Locate the cell with the specified text and output its [X, Y] center coordinate. 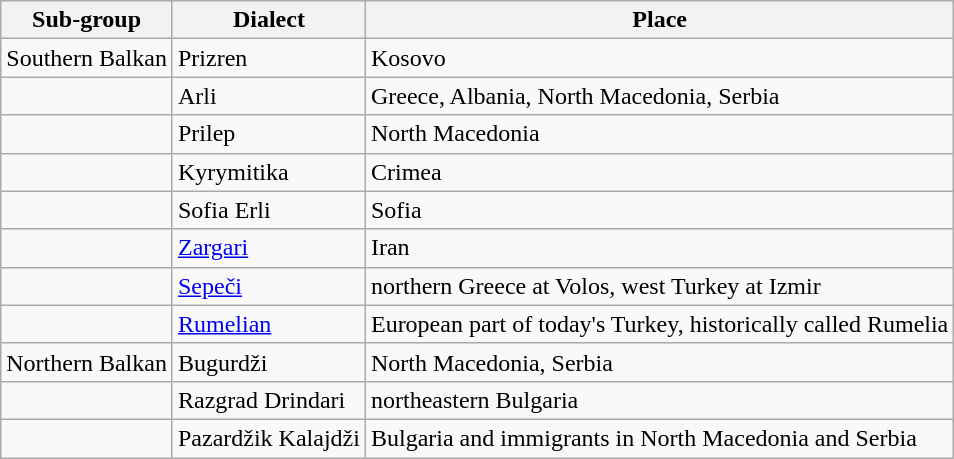
Razgrad Drindari [268, 400]
Zargari [268, 248]
North Macedonia [659, 134]
North Macedonia, Serbia [659, 362]
Sofia Erli [268, 210]
Sofia [659, 210]
Place [659, 20]
Kosovo [659, 58]
Northern Balkan [87, 362]
Prilep [268, 134]
Southern Balkan [87, 58]
Sepeči [268, 286]
Bugurdži [268, 362]
European part of today's Turkey, historically called Rumelia [659, 324]
Crimea [659, 172]
northeastern Bulgaria [659, 400]
Kyrymitika [268, 172]
Prizren [268, 58]
Iran [659, 248]
Rumelian [268, 324]
Bulgaria and immigrants in North Macedonia and Serbia [659, 438]
Arli [268, 96]
Pazardžik Kalajdži [268, 438]
Sub-group [87, 20]
Dialect [268, 20]
northern Greece at Volos, west Turkey at Izmir [659, 286]
Greece, Albania, North Macedonia, Serbia [659, 96]
